Find where the given text appears and provide that cell's center as [x, y] coordinate. 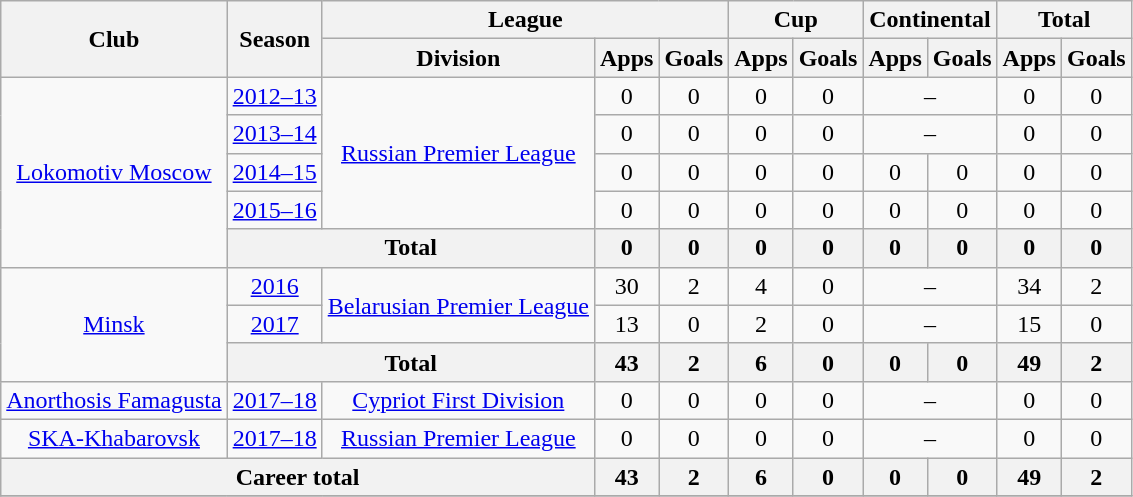
League [525, 20]
Lokomotiv Moscow [114, 172]
2012–13 [274, 96]
2016 [274, 286]
SKA-Khabarovsk [114, 438]
Belarusian Premier League [458, 305]
30 [626, 286]
Division [458, 58]
Minsk [114, 324]
Cypriot First Division [458, 400]
13 [626, 324]
2014–15 [274, 172]
Club [114, 39]
Anorthosis Famagusta [114, 400]
Continental [930, 20]
2017 [274, 324]
4 [761, 286]
Cup [796, 20]
15 [1029, 324]
Career total [298, 477]
2015–16 [274, 210]
34 [1029, 286]
2013–14 [274, 134]
Season [274, 39]
